Detect which cell encompasses the target text, then output its [X, Y] center coordinate. 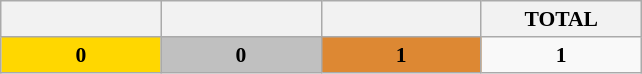
TOTAL [561, 19]
